Detect which cell encompasses the target text, then output its (X, Y) center coordinate. 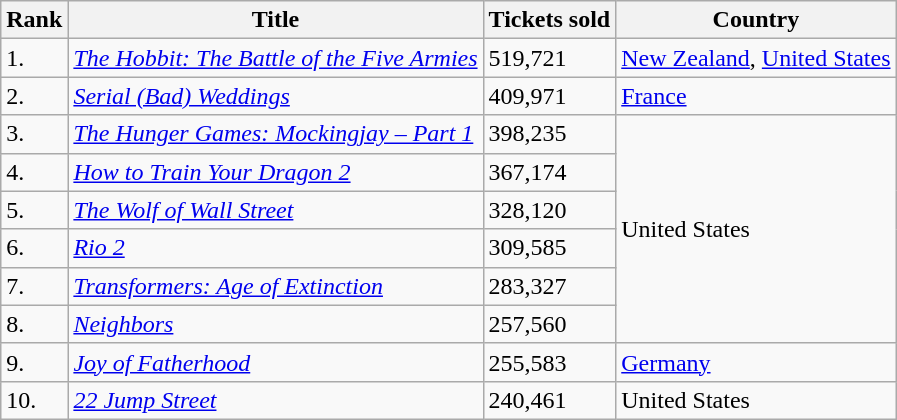
3. (34, 134)
7. (34, 286)
4. (34, 172)
Rio 2 (276, 248)
The Wolf of Wall Street (276, 210)
6. (34, 248)
367,174 (550, 172)
Transformers: Age of Extinction (276, 286)
Neighbors (276, 324)
10. (34, 400)
519,721 (550, 58)
Rank (34, 20)
New Zealand, United States (756, 58)
The Hobbit: The Battle of the Five Armies (276, 58)
398,235 (550, 134)
9. (34, 362)
240,461 (550, 400)
409,971 (550, 96)
Country (756, 20)
Serial (Bad) Weddings (276, 96)
Joy of Fatherhood (276, 362)
How to Train Your Dragon 2 (276, 172)
The Hunger Games: Mockingjay – Part 1 (276, 134)
309,585 (550, 248)
France (756, 96)
8. (34, 324)
283,327 (550, 286)
2. (34, 96)
22 Jump Street (276, 400)
Germany (756, 362)
Title (276, 20)
255,583 (550, 362)
Tickets sold (550, 20)
1. (34, 58)
5. (34, 210)
257,560 (550, 324)
328,120 (550, 210)
